Identify which cell holds the provided text, then report its (x, y) central coordinate. 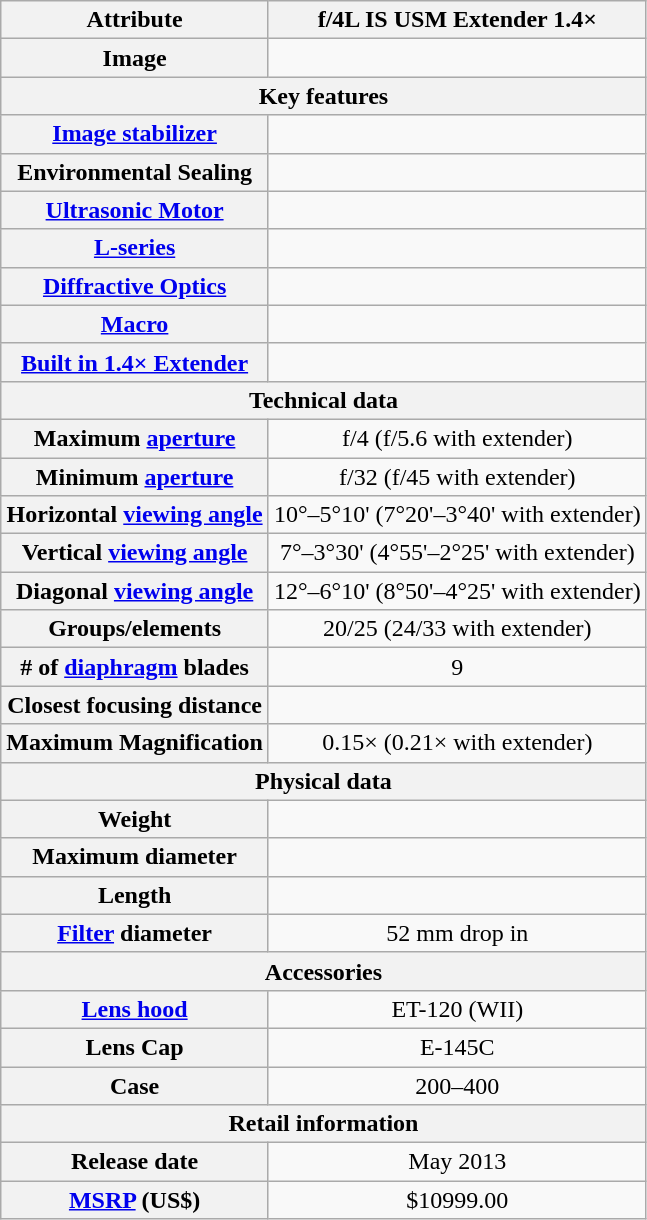
Technical data (324, 400)
L-series (135, 248)
Length (135, 895)
MSRP (US$) (135, 1200)
Weight (135, 819)
Closest focusing distance (135, 705)
Maximum diameter (135, 857)
Attribute (135, 20)
10°–5°10' (7°20'–3°40' with extender) (457, 515)
Built in 1.4× Extender (135, 362)
Filter diameter (135, 933)
E-145C (457, 1047)
12°–6°10' (8°50'–4°25' with extender) (457, 591)
Case (135, 1085)
Release date (135, 1162)
20/25 (24/33 with extender) (457, 629)
# of diaphragm blades (135, 667)
Accessories (324, 971)
Retail information (324, 1124)
7°–3°30' (4°55'–2°25' with extender) (457, 553)
$10999.00 (457, 1200)
Macro (135, 324)
Key features (324, 96)
Horizontal viewing angle (135, 515)
9 (457, 667)
May 2013 (457, 1162)
Lens Cap (135, 1047)
200–400 (457, 1085)
Vertical viewing angle (135, 553)
Lens hood (135, 1009)
Ultrasonic Motor (135, 210)
Image stabilizer (135, 134)
Maximum aperture (135, 438)
Environmental Sealing (135, 172)
Physical data (324, 781)
0.15× (0.21× with extender) (457, 743)
Diagonal viewing angle (135, 591)
f/4 (f/5.6 with extender) (457, 438)
Image (135, 58)
52 mm drop in (457, 933)
f/32 (f/45 with extender) (457, 477)
f/4L IS USM Extender 1.4× (457, 20)
Diffractive Optics (135, 286)
Groups/elements (135, 629)
Maximum Magnification (135, 743)
ET-120 (WII) (457, 1009)
Minimum aperture (135, 477)
